Find where the given text appears and provide that cell's center as [x, y] coordinate. 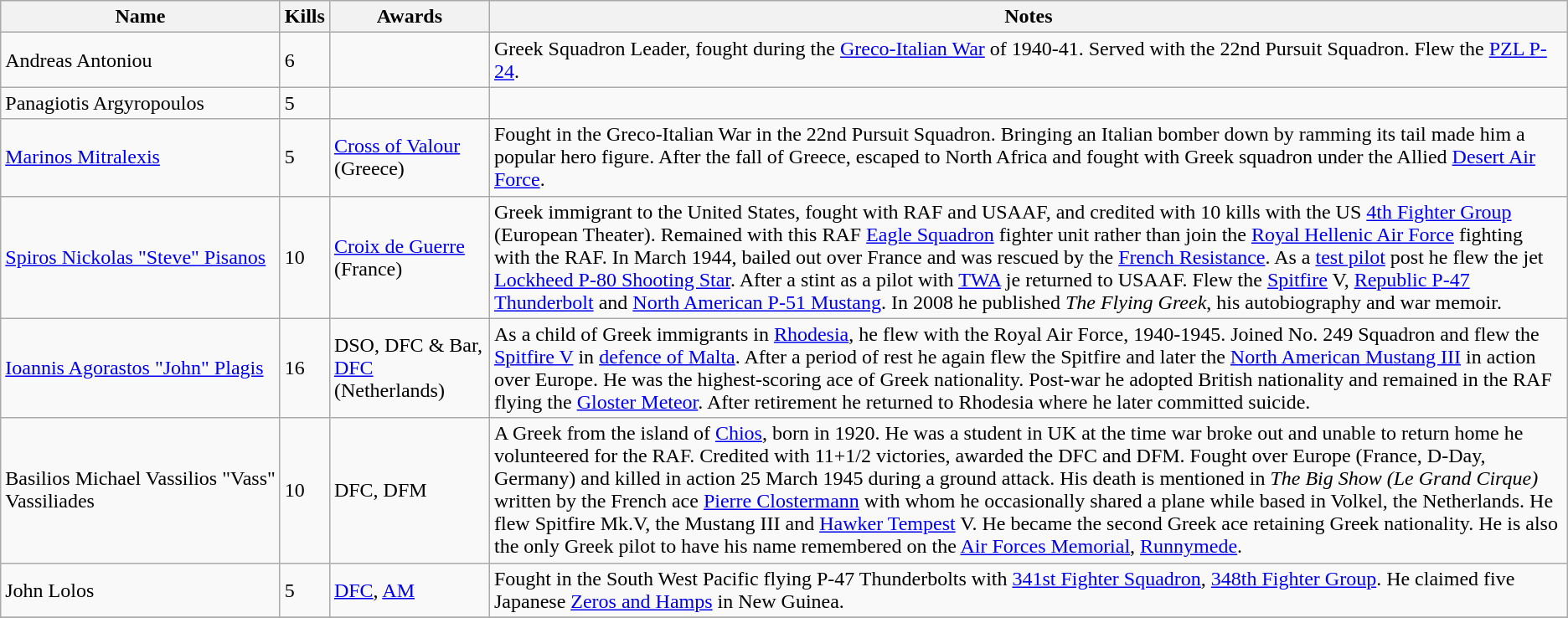
Spiros Nickolas "Steve" Pisanos [141, 257]
Cross of Valour (Greece) [409, 157]
Basilios Michael Vassilios "Vass" Vassiliades [141, 491]
John Lolos [141, 590]
DFC, DFM [409, 491]
Notes [1029, 17]
Panagiotis Argyropoulos [141, 103]
Ioannis Agorastos "John" Plagis [141, 368]
6 [305, 60]
Croix de Guerre (France) [409, 257]
DFC, AM [409, 590]
Kills [305, 17]
Awards [409, 17]
DSO, DFC & Bar, DFC (Netherlands) [409, 368]
Marinos Mitralexis [141, 157]
Name [141, 17]
16 [305, 368]
Greek Squadron Leader, fought during the Greco-Italian War of 1940-41. Served with the 22nd Pursuit Squadron. Flew the PZL P-24. [1029, 60]
Andreas Antoniou [141, 60]
